Provide the (x, y) coordinate of the cell's center where the given text is located.  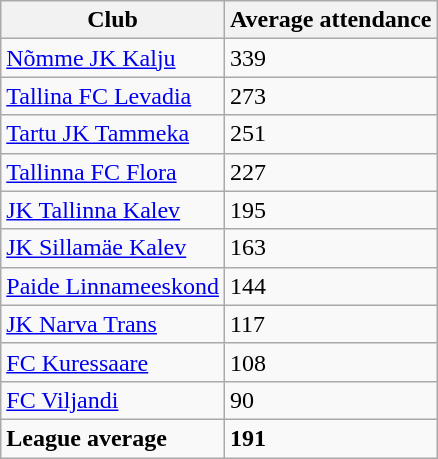
Tallinna FC Flora (113, 172)
339 (330, 58)
JK Narva Trans (113, 324)
Club (113, 20)
251 (330, 134)
163 (330, 248)
Nõmme JK Kalju (113, 58)
League average (113, 438)
Tallina FC Levadia (113, 96)
FC Kuressaare (113, 362)
90 (330, 400)
Tartu JK Tammeka (113, 134)
273 (330, 96)
FC Viljandi (113, 400)
JK Sillamäe Kalev (113, 248)
195 (330, 210)
144 (330, 286)
Average attendance (330, 20)
191 (330, 438)
227 (330, 172)
117 (330, 324)
Paide Linnameeskond (113, 286)
108 (330, 362)
JK Tallinna Kalev (113, 210)
